Locate the cell with the specified text and output its [x, y] center coordinate. 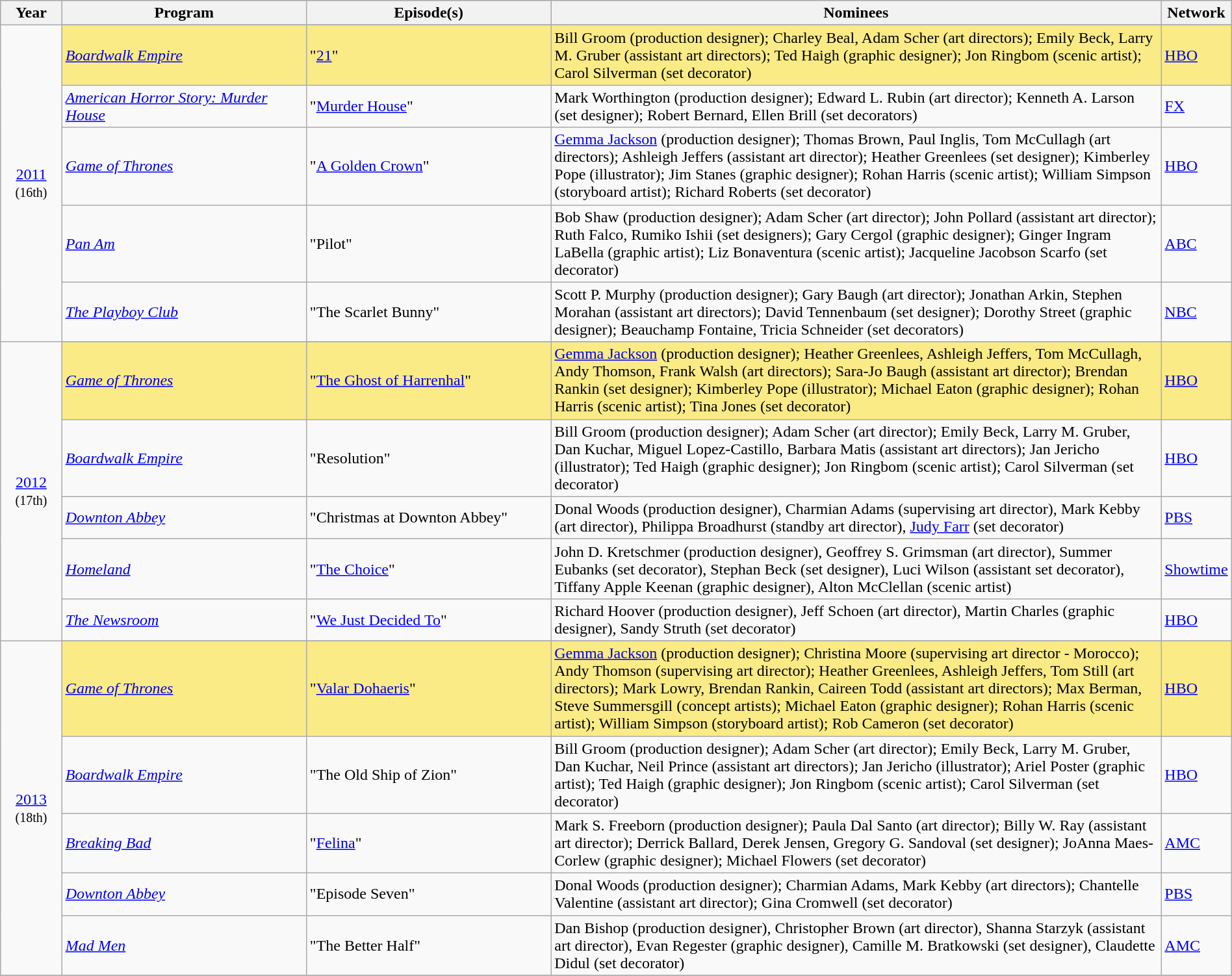
"Pilot" [428, 243]
FX [1196, 107]
"Resolution" [428, 457]
"21" [428, 55]
Year [31, 13]
Pan Am [184, 243]
Network [1196, 13]
Showtime [1196, 569]
2012(17th) [31, 491]
The Newsroom [184, 620]
"Felina" [428, 843]
"Christmas at Downton Abbey" [428, 517]
"The Old Ship of Zion" [428, 775]
The Playboy Club [184, 312]
"The Better Half" [428, 945]
"The Choice" [428, 569]
Episode(s) [428, 13]
Mad Men [184, 945]
Homeland [184, 569]
"Episode Seven" [428, 894]
ABC [1196, 243]
"A Golden Crown" [428, 166]
NBC [1196, 312]
American Horror Story: Murder House [184, 107]
Nominees [856, 13]
Breaking Bad [184, 843]
"The Ghost of Harrenhal" [428, 381]
"We Just Decided To" [428, 620]
"Valar Dohaeris" [428, 688]
"The Scarlet Bunny" [428, 312]
Richard Hoover (production designer), Jeff Schoen (art director), Martin Charles (graphic designer), Sandy Struth (set decorator) [856, 620]
Program [184, 13]
2011(16th) [31, 183]
2013(18th) [31, 808]
"Murder House" [428, 107]
